Determine the (X, Y) coordinate at the center of the cell enclosing the given text.  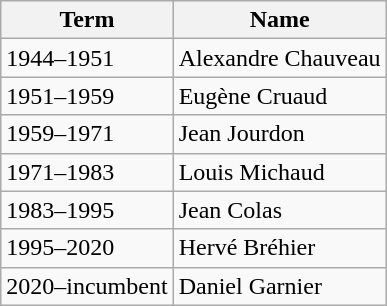
Term (87, 20)
Daniel Garnier (280, 286)
1951–1959 (87, 96)
Eugène Cruaud (280, 96)
1971–1983 (87, 172)
Louis Michaud (280, 172)
Hervé Bréhier (280, 248)
Name (280, 20)
Jean Colas (280, 210)
1995–2020 (87, 248)
Jean Jourdon (280, 134)
1983–1995 (87, 210)
Alexandre Chauveau (280, 58)
1944–1951 (87, 58)
1959–1971 (87, 134)
2020–incumbent (87, 286)
